Detect which cell encompasses the target text, then output its (x, y) center coordinate. 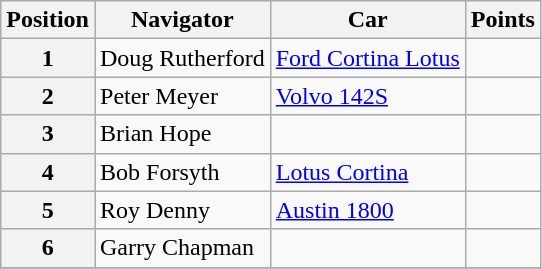
Ford Cortina Lotus (368, 58)
Volvo 142S (368, 96)
1 (48, 58)
2 (48, 96)
Lotus Cortina (368, 172)
Car (368, 20)
6 (48, 248)
4 (48, 172)
Peter Meyer (182, 96)
Doug Rutherford (182, 58)
Roy Denny (182, 210)
5 (48, 210)
3 (48, 134)
Brian Hope (182, 134)
Navigator (182, 20)
Austin 1800 (368, 210)
Points (502, 20)
Garry Chapman (182, 248)
Position (48, 20)
Bob Forsyth (182, 172)
